Capture the cell that displays the provided text and extract its (x, y) central coordinate. 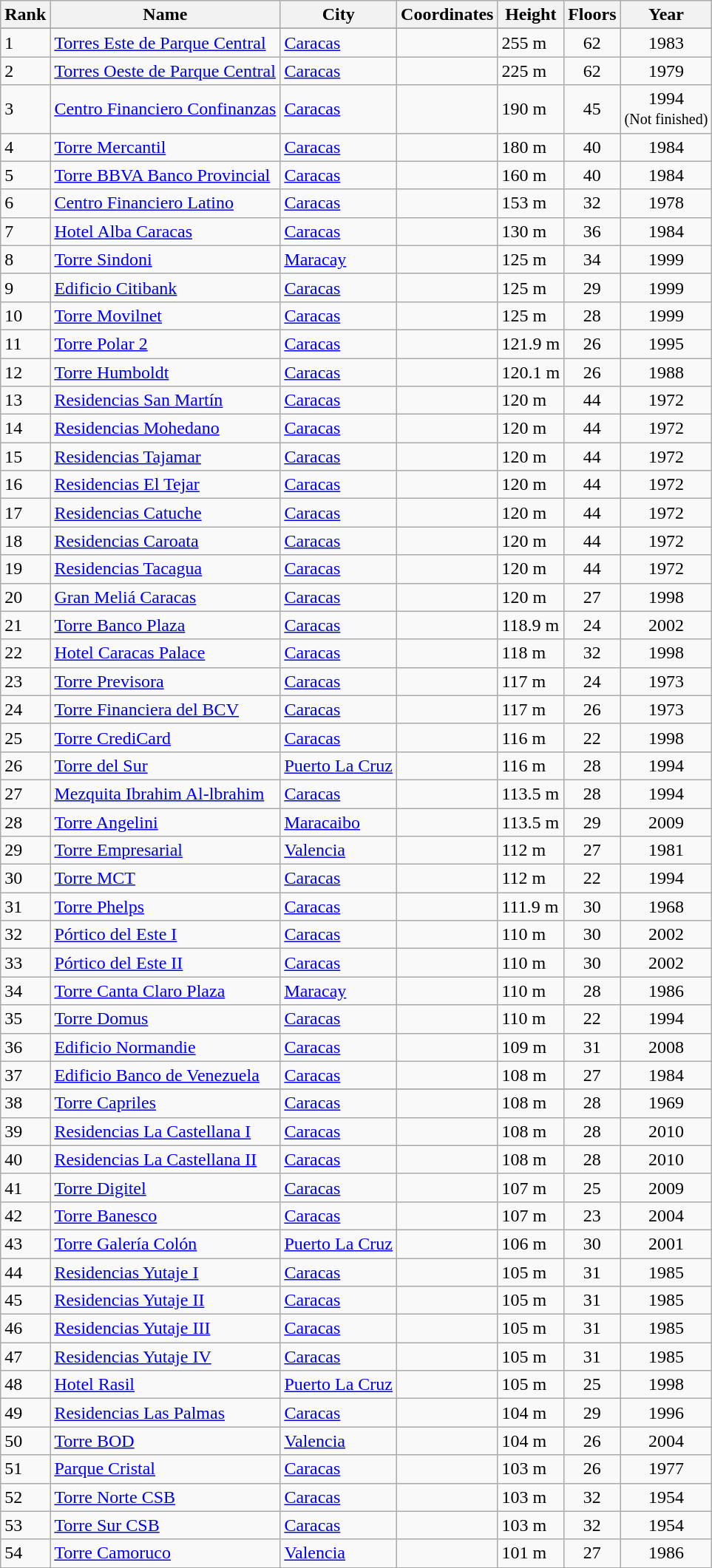
Height (531, 15)
111.9 m (531, 907)
Residencias Las Palmas (166, 1413)
41 (25, 1187)
51 (25, 1469)
42 (25, 1216)
118.9 m (531, 625)
Residencias Yutaje IV (166, 1357)
Residencias Mohedano (166, 429)
Pórtico del Este I (166, 935)
53 (25, 1525)
1981 (666, 851)
Torre Angelini (166, 822)
106 m (531, 1244)
Torres Este de Parque Central (166, 43)
180 m (531, 147)
1978 (666, 203)
Torre Financiera del BCV (166, 709)
Torre Banco Plaza (166, 625)
5 (25, 175)
Residencias Yutaje III (166, 1329)
Torre Sur CSB (166, 1525)
Torre Banesco (166, 1216)
Year (666, 15)
1969 (666, 1103)
1968 (666, 907)
3 (25, 109)
Maracaibo (339, 822)
1 (25, 43)
50 (25, 1441)
20 (25, 597)
46 (25, 1329)
2001 (666, 1244)
1983 (666, 43)
Coordinates (447, 15)
8 (25, 259)
Torre Mercantil (166, 147)
Edificio Banco de Venezuela (166, 1075)
Residencias Catuche (166, 513)
Torre Sindoni (166, 259)
7 (25, 231)
Torre CrediCard (166, 737)
Torre BOD (166, 1441)
Residencias Tacagua (166, 569)
Rank (25, 15)
Torre Empresarial (166, 851)
Torres Oeste de Parque Central (166, 71)
Residencias Tajamar (166, 457)
43 (25, 1244)
Hotel Alba Caracas (166, 231)
255 m (531, 43)
54 (25, 1553)
2008 (666, 1047)
Torre Galería Colón (166, 1244)
1988 (666, 372)
Hotel Rasil (166, 1385)
38 (25, 1103)
Torre del Sur (166, 766)
1994(Not finished) (666, 109)
Residencias La Castellana II (166, 1159)
48 (25, 1385)
39 (25, 1131)
Residencias San Martín (166, 400)
52 (25, 1497)
2 (25, 71)
Torre Humboldt (166, 372)
Pórtico del Este II (166, 963)
101 m (531, 1553)
49 (25, 1413)
Torre Phelps (166, 907)
Torre BBVA Banco Provincial (166, 175)
47 (25, 1357)
35 (25, 1019)
19 (25, 569)
Gran Meliá Caracas (166, 597)
Centro Financiero Latino (166, 203)
21 (25, 625)
Torre MCT (166, 879)
Residencias Yutaje I (166, 1272)
Torre Norte CSB (166, 1497)
Mezquita Ibrahim Al-lbrahim (166, 794)
6 (25, 203)
City (339, 15)
16 (25, 485)
Hotel Caracas Palace (166, 653)
Residencias Yutaje II (166, 1301)
1977 (666, 1469)
Centro Financiero Confinanzas (166, 109)
Residencias El Tejar (166, 485)
1996 (666, 1413)
18 (25, 541)
17 (25, 513)
13 (25, 400)
Edificio Citibank (166, 287)
130 m (531, 231)
225 m (531, 71)
160 m (531, 175)
1995 (666, 344)
Residencias La Castellana I (166, 1131)
Name (166, 15)
153 m (531, 203)
Floors (592, 15)
118 m (531, 653)
12 (25, 372)
15 (25, 457)
Edificio Normandie (166, 1047)
1979 (666, 71)
11 (25, 344)
Torre Polar 2 (166, 344)
Torre Camoruco (166, 1553)
Torre Canta Claro Plaza (166, 991)
Torre Previsora (166, 681)
9 (25, 287)
Torre Digitel (166, 1187)
10 (25, 316)
Torre Movilnet (166, 316)
4 (25, 147)
Torre Capriles (166, 1103)
Parque Cristal (166, 1469)
120.1 m (531, 372)
109 m (531, 1047)
121.9 m (531, 344)
Residencias Caroata (166, 541)
33 (25, 963)
190 m (531, 109)
37 (25, 1075)
14 (25, 429)
Torre Domus (166, 1019)
